Identify which cell holds the provided text, then report its (X, Y) central coordinate. 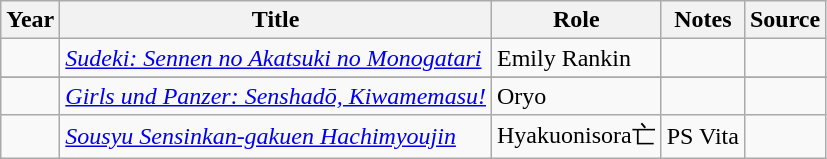
Oryo (577, 96)
Year (30, 20)
Role (577, 20)
Notes (702, 20)
Sudeki: Sennen no Akatsuki no Monogatari (276, 58)
Sousyu Sensinkan-gakuen Hachimyoujin (276, 136)
Emily Rankin (577, 58)
Source (784, 20)
PS Vita (702, 136)
Title (276, 20)
Girls und Panzer: Senshadō, Kiwamemasu! (276, 96)
Hyakuonisora亡 (577, 136)
